From the cell containing the given text, extract its center point as [x, y] coordinate. 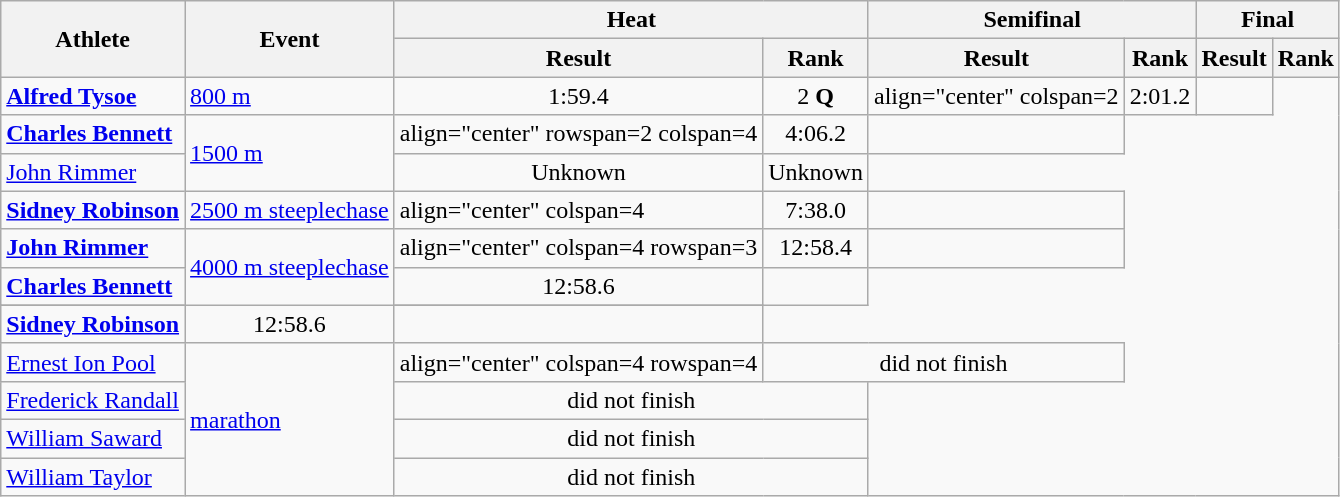
align="center" colspan=4 rowspan=4 [578, 362]
Event [290, 39]
4000 m steeplechase [290, 267]
Alfred Tysoe [93, 96]
William Taylor [93, 477]
Final [1268, 20]
1500 m [290, 153]
Frederick Randall [93, 400]
William Saward [93, 438]
2 Q [816, 96]
align="center" colspan=2 [996, 96]
align="center" colspan=4 rowspan=3 [578, 248]
2500 m steeplechase [290, 210]
align="center" rowspan=2 colspan=4 [578, 134]
Semifinal [1032, 20]
1:59.4 [578, 96]
4:06.2 [816, 134]
7:38.0 [816, 210]
marathon [290, 419]
12:58.4 [816, 248]
Heat [631, 20]
2:01.2 [1160, 96]
Ernest Ion Pool [93, 362]
800 m [290, 96]
Athlete [93, 39]
align="center" colspan=4 [578, 210]
